Search for the cell housing the specified text and yield its [x, y] center coordinate. 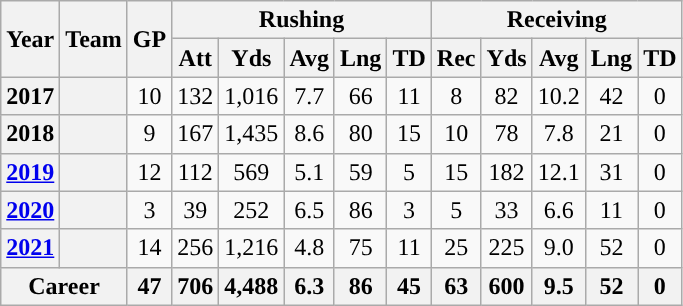
9.5 [558, 286]
225 [506, 248]
2017 [30, 96]
2021 [30, 248]
182 [506, 172]
7.8 [558, 134]
569 [252, 172]
Att [196, 58]
706 [196, 286]
6.3 [310, 286]
2020 [30, 210]
42 [611, 96]
12.1 [558, 172]
1,016 [252, 96]
1,435 [252, 134]
Year [30, 39]
21 [611, 134]
4,488 [252, 286]
45 [409, 286]
Receiving [556, 20]
2019 [30, 172]
Team [94, 39]
33 [506, 210]
1,216 [252, 248]
7.7 [310, 96]
256 [196, 248]
66 [360, 96]
Career [64, 286]
14 [149, 248]
78 [506, 134]
12 [149, 172]
31 [611, 172]
39 [196, 210]
8.6 [310, 134]
9 [149, 134]
80 [360, 134]
5.1 [310, 172]
Rushing [302, 20]
47 [149, 286]
Rec [456, 58]
6.5 [310, 210]
63 [456, 286]
167 [196, 134]
112 [196, 172]
6.6 [558, 210]
59 [360, 172]
9.0 [558, 248]
4.8 [310, 248]
8 [456, 96]
75 [360, 248]
82 [506, 96]
10.2 [558, 96]
132 [196, 96]
GP [149, 39]
252 [252, 210]
600 [506, 286]
25 [456, 248]
2018 [30, 134]
